Determine the (x, y) coordinate at the center of the cell enclosing the given text.  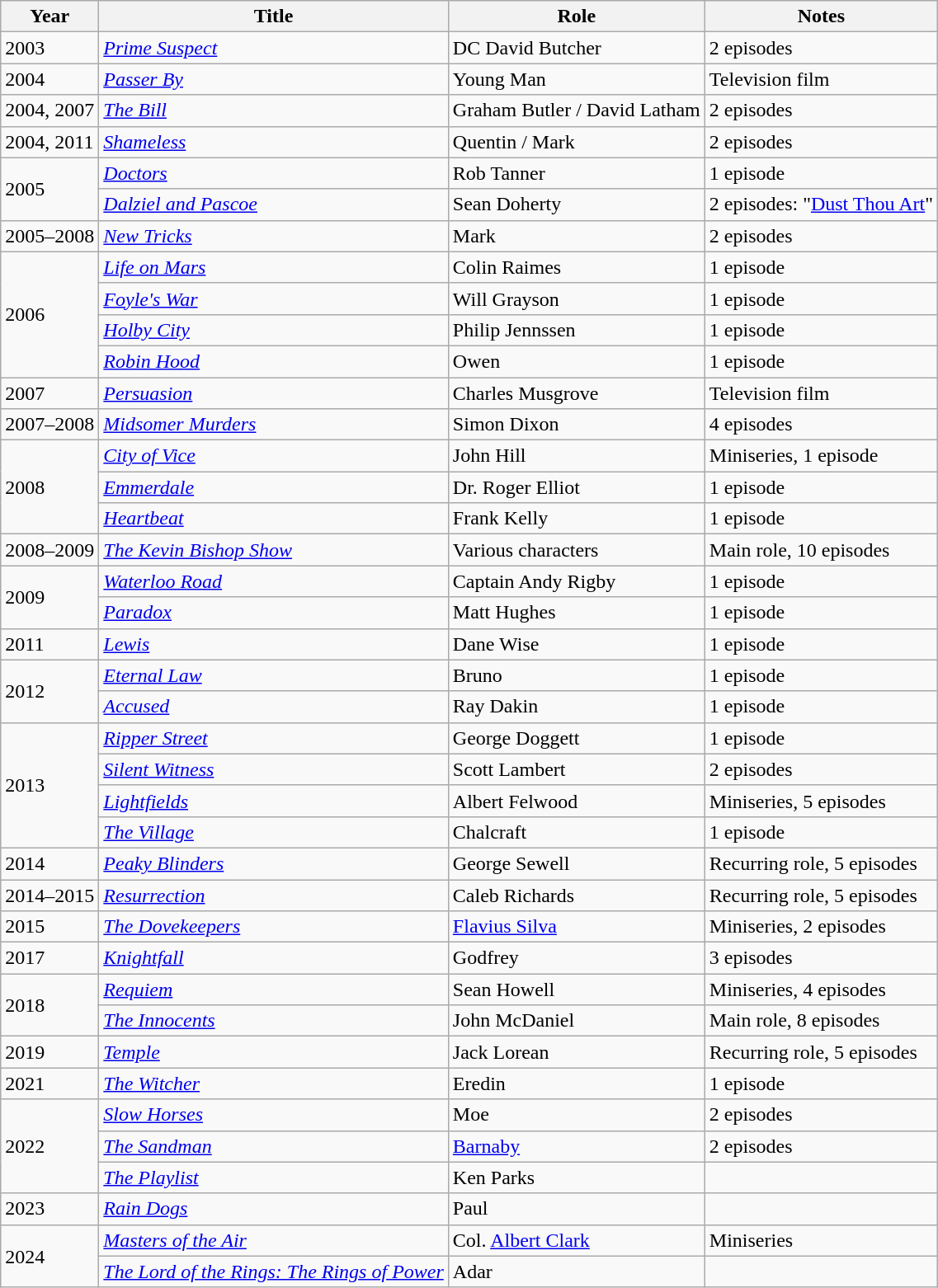
Adar (576, 1272)
Moe (576, 1115)
Requiem (274, 990)
2006 (49, 314)
Heartbeat (274, 519)
Title (274, 16)
The Innocents (274, 1021)
Main role, 10 episodes (821, 550)
Dalziel and Pascoe (274, 204)
Knightfall (274, 958)
Ripper Street (274, 738)
2014–2015 (49, 895)
Foyle's War (274, 298)
2005 (49, 189)
Eredin (576, 1084)
Simon Dixon (576, 425)
Frank Kelly (576, 519)
Lewis (274, 644)
Paradox (274, 613)
2005–2008 (49, 236)
The Village (274, 832)
Peaky Blinders (274, 863)
4 episodes (821, 425)
2008 (49, 487)
Temple (274, 1052)
Prime Suspect (274, 48)
Slow Horses (274, 1115)
Caleb Richards (576, 895)
Mark (576, 236)
Notes (821, 16)
2009 (49, 597)
Albert Felwood (576, 801)
Miniseries, 5 episodes (821, 801)
Colin Raimes (576, 267)
Eternal Law (274, 675)
Graham Butler / David Latham (576, 110)
Year (49, 16)
Owen (576, 361)
2013 (49, 785)
2021 (49, 1084)
Charles Musgrove (576, 393)
2019 (49, 1052)
Emmerdale (274, 487)
2004 (49, 79)
Miniseries, 2 episodes (821, 927)
Jack Lorean (576, 1052)
2011 (49, 644)
2012 (49, 691)
Sean Howell (576, 990)
Will Grayson (576, 298)
Chalcraft (576, 832)
2004, 2007 (49, 110)
DC David Butcher (576, 48)
Passer By (274, 79)
Rain Dogs (274, 1209)
Silent Witness (274, 769)
2024 (49, 1256)
Life on Mars (274, 267)
Scott Lambert (576, 769)
Shameless (274, 142)
New Tricks (274, 236)
2007 (49, 393)
Matt Hughes (576, 613)
The Dovekeepers (274, 927)
Masters of the Air (274, 1240)
George Sewell (576, 863)
Bruno (576, 675)
2008–2009 (49, 550)
The Sandman (274, 1146)
2022 (49, 1146)
Main role, 8 episodes (821, 1021)
Holby City (274, 330)
Miniseries, 1 episode (821, 456)
Col. Albert Clark (576, 1240)
Barnaby (576, 1146)
2018 (49, 1005)
Philip Jennssen (576, 330)
The Witcher (274, 1084)
2015 (49, 927)
2004, 2011 (49, 142)
The Kevin Bishop Show (274, 550)
Persuasion (274, 393)
The Lord of the Rings: The Rings of Power (274, 1272)
The Playlist (274, 1178)
John Hill (576, 456)
Young Man (576, 79)
Dr. Roger Elliot (576, 487)
Miniseries (821, 1240)
The Bill (274, 110)
Paul (576, 1209)
3 episodes (821, 958)
Captain Andy Rigby (576, 581)
Flavius Silva (576, 927)
George Doggett (576, 738)
Doctors (274, 173)
City of Vice (274, 456)
Role (576, 16)
Dane Wise (576, 644)
Robin Hood (274, 361)
Lightfields (274, 801)
Waterloo Road (274, 581)
Godfrey (576, 958)
2014 (49, 863)
Various characters (576, 550)
Ray Dakin (576, 707)
Rob Tanner (576, 173)
2007–2008 (49, 425)
2023 (49, 1209)
2017 (49, 958)
Accused (274, 707)
Midsomer Murders (274, 425)
2 episodes: "Dust Thou Art" (821, 204)
Resurrection (274, 895)
Ken Parks (576, 1178)
2003 (49, 48)
John McDaniel (576, 1021)
Sean Doherty (576, 204)
Miniseries, 4 episodes (821, 990)
Quentin / Mark (576, 142)
